Locate the cell with the specified text and output its (X, Y) center coordinate. 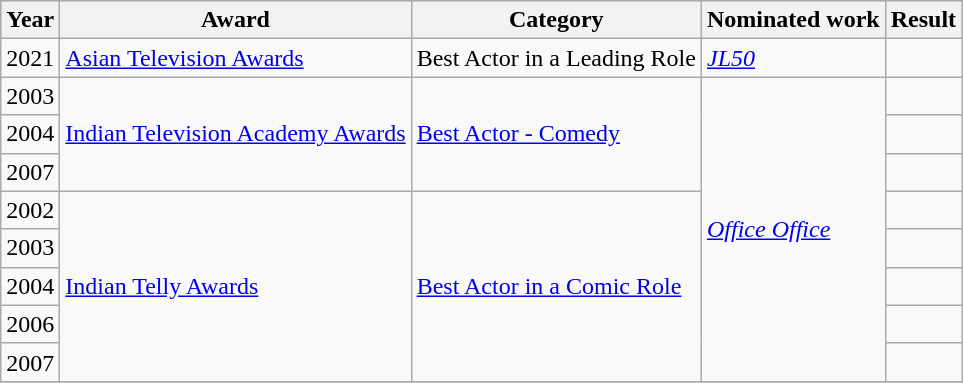
2002 (30, 210)
Indian Television Academy Awards (236, 134)
Category (556, 20)
Award (236, 20)
Year (30, 20)
Nominated work (793, 20)
Best Actor in a Leading Role (556, 58)
2006 (30, 324)
JL50 (793, 58)
Best Actor in a Comic Role (556, 286)
Indian Telly Awards (236, 286)
Office Office (793, 229)
Result (923, 20)
Best Actor - Comedy (556, 134)
2021 (30, 58)
Asian Television Awards (236, 58)
